Determine the (x, y) coordinate at the center of the cell enclosing the given text.  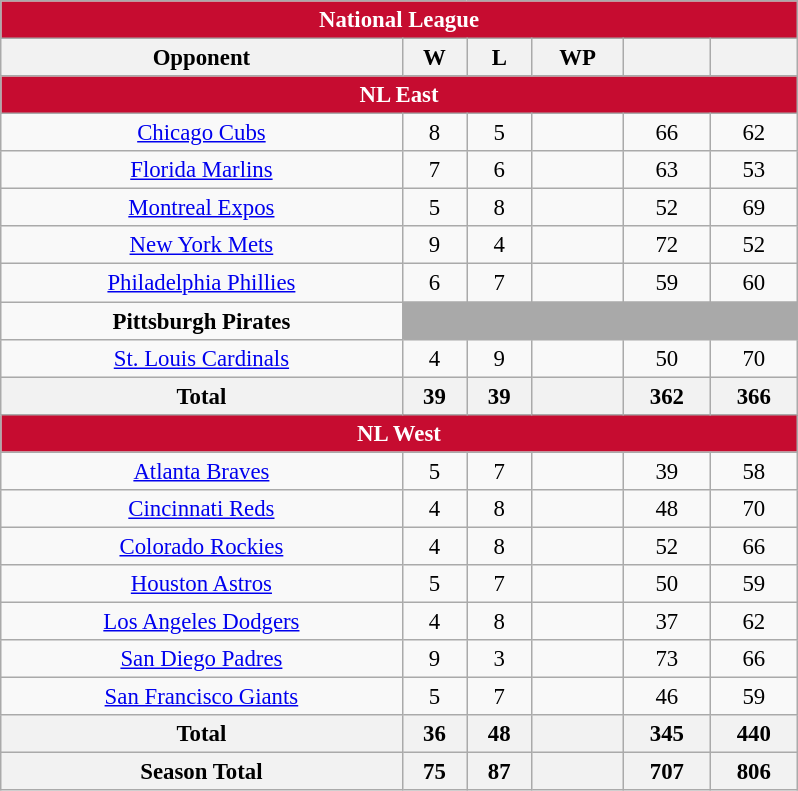
63 (666, 170)
Colorado Rockies (202, 546)
69 (754, 208)
NL West (399, 433)
San Diego Padres (202, 659)
362 (666, 396)
Cincinnati Reds (202, 508)
Pittsburgh Pirates (202, 321)
806 (754, 772)
Chicago Cubs (202, 133)
60 (754, 283)
58 (754, 471)
Philadelphia Phillies (202, 283)
73 (666, 659)
440 (754, 734)
36 (434, 734)
3 (500, 659)
345 (666, 734)
WP (578, 57)
75 (434, 772)
Opponent (202, 57)
366 (754, 396)
Montreal Expos (202, 208)
Houston Astros (202, 584)
National League (399, 20)
L (500, 57)
Season Total (202, 772)
53 (754, 170)
Atlanta Braves (202, 471)
NL East (399, 95)
Florida Marlins (202, 170)
37 (666, 621)
New York Mets (202, 245)
Los Angeles Dodgers (202, 621)
72 (666, 245)
707 (666, 772)
St. Louis Cardinals (202, 358)
87 (500, 772)
W (434, 57)
San Francisco Giants (202, 696)
46 (666, 696)
